Pinpoint the cell where the given text exists, returning its [X, Y] midpoint coordinate. 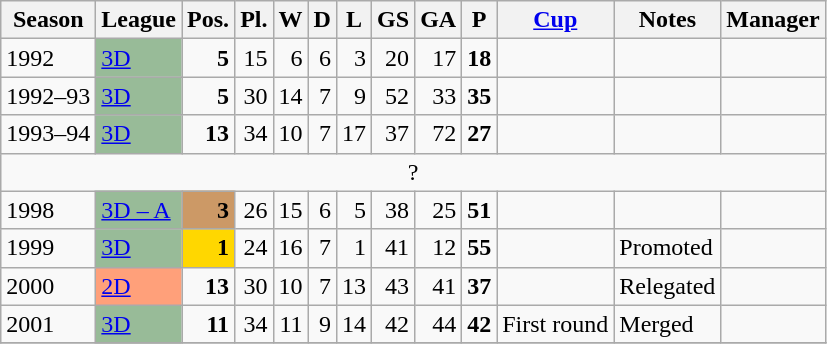
Season [48, 20]
1993–94 [48, 134]
26 [254, 210]
W [290, 20]
52 [394, 96]
Promoted [668, 248]
Notes [668, 20]
League [139, 20]
27 [480, 134]
51 [480, 210]
16 [290, 248]
35 [480, 96]
L [354, 20]
D [322, 20]
P [480, 20]
? [413, 172]
2001 [48, 324]
20 [394, 58]
GS [394, 20]
24 [254, 248]
3D – A [139, 210]
44 [438, 324]
Manager [773, 20]
2D [139, 286]
18 [480, 58]
25 [438, 210]
First round [556, 324]
Cup [556, 20]
12 [438, 248]
33 [438, 96]
55 [480, 248]
1998 [48, 210]
72 [438, 134]
43 [394, 286]
1992 [48, 58]
38 [394, 210]
GA [438, 20]
Merged [668, 324]
Pl. [254, 20]
1999 [48, 248]
Pos. [208, 20]
2000 [48, 286]
Relegated [668, 286]
1992–93 [48, 96]
